From the cell containing the given text, extract its center point as (x, y) coordinate. 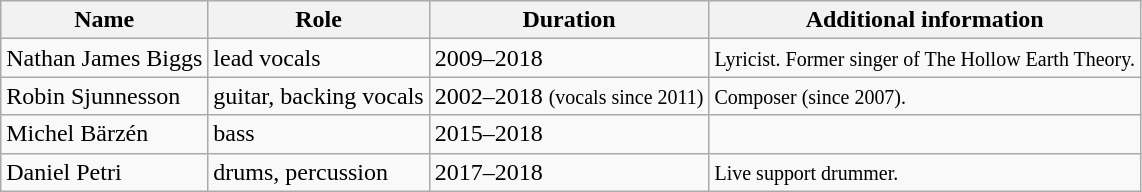
drums, percussion (318, 172)
lead vocals (318, 58)
2017–2018 (569, 172)
Daniel Petri (104, 172)
Role (318, 20)
Name (104, 20)
2009–2018 (569, 58)
2015–2018 (569, 134)
bass (318, 134)
Lyricist. Former singer of The Hollow Earth Theory. (925, 58)
Nathan James Biggs (104, 58)
Michel Bärzén (104, 134)
Live support drummer. (925, 172)
Duration (569, 20)
Robin Sjunnesson (104, 96)
guitar, backing vocals (318, 96)
Composer (since 2007). (925, 96)
2002–2018 (vocals since 2011) (569, 96)
Additional information (925, 20)
